Detect which cell encompasses the target text, then output its [x, y] center coordinate. 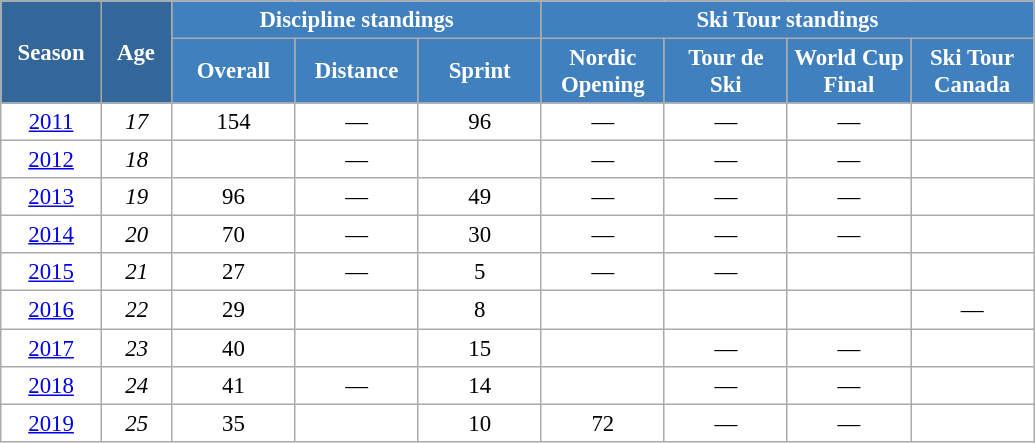
2019 [52, 423]
70 [234, 235]
22 [136, 310]
72 [602, 423]
27 [234, 273]
15 [480, 348]
21 [136, 273]
8 [480, 310]
18 [136, 160]
40 [234, 348]
NordicOpening [602, 72]
World CupFinal [848, 72]
2011 [52, 122]
Overall [234, 72]
30 [480, 235]
14 [480, 385]
Distance [356, 72]
Season [52, 52]
Ski Tour standings [787, 20]
25 [136, 423]
23 [136, 348]
2015 [52, 273]
20 [136, 235]
2012 [52, 160]
41 [234, 385]
Ski TourCanada [972, 72]
10 [480, 423]
154 [234, 122]
29 [234, 310]
24 [136, 385]
17 [136, 122]
2017 [52, 348]
49 [480, 197]
2013 [52, 197]
Age [136, 52]
19 [136, 197]
Sprint [480, 72]
2016 [52, 310]
5 [480, 273]
2018 [52, 385]
35 [234, 423]
Tour deSki [726, 72]
2014 [52, 235]
Discipline standings [356, 20]
